Output the [X, Y] coordinate of the center of the cell containing the given text.  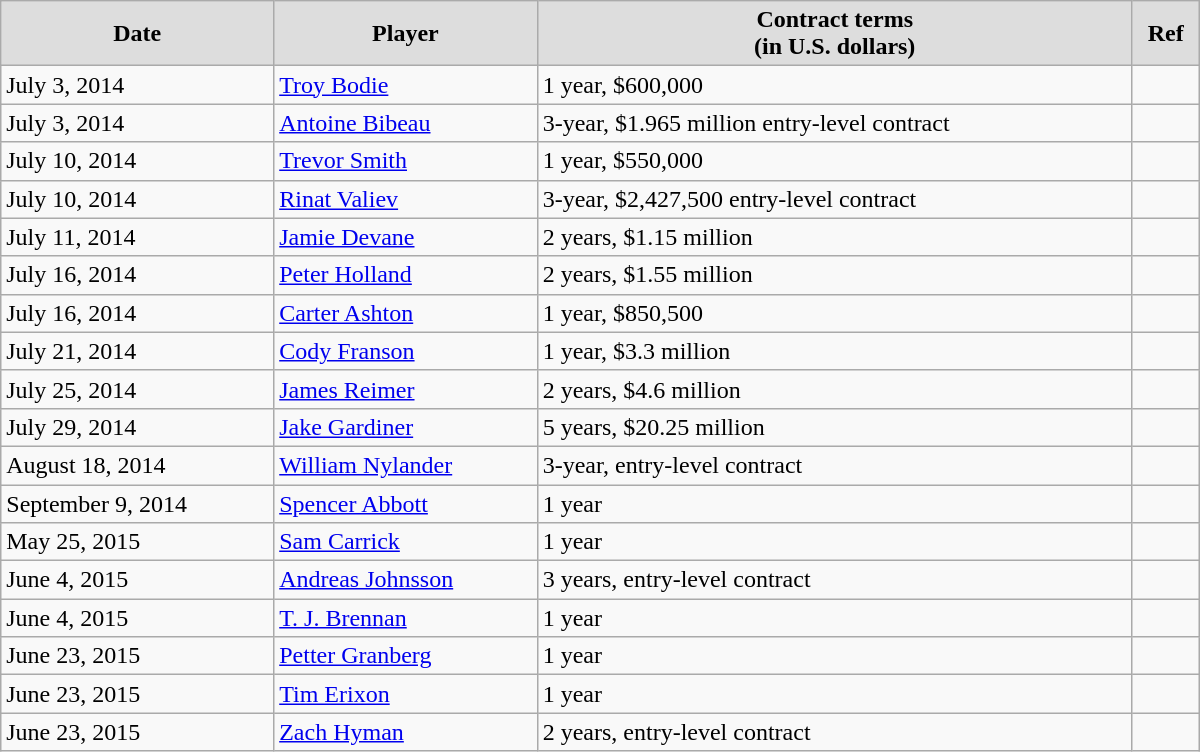
July 21, 2014 [138, 351]
2 years, $4.6 million [834, 389]
Sam Carrick [406, 542]
3-year, $2,427,500 entry-level contract [834, 199]
September 9, 2014 [138, 503]
1 year, $850,500 [834, 313]
2 years, $1.15 million [834, 237]
William Nylander [406, 465]
Spencer Abbott [406, 503]
Rinat Valiev [406, 199]
Trevor Smith [406, 161]
Petter Granberg [406, 656]
Jamie Devane [406, 237]
Ref [1166, 34]
May 25, 2015 [138, 542]
Antoine Bibeau [406, 123]
Contract terms(in U.S. dollars) [834, 34]
July 25, 2014 [138, 389]
Andreas Johnsson [406, 580]
2 years, entry-level contract [834, 732]
Cody Franson [406, 351]
Zach Hyman [406, 732]
3 years, entry-level contract [834, 580]
July 29, 2014 [138, 427]
3-year, entry-level contract [834, 465]
Tim Erixon [406, 694]
Date [138, 34]
James Reimer [406, 389]
T. J. Brennan [406, 618]
Player [406, 34]
5 years, $20.25 million [834, 427]
Troy Bodie [406, 85]
1 year, $600,000 [834, 85]
3-year, $1.965 million entry-level contract [834, 123]
Carter Ashton [406, 313]
Peter Holland [406, 275]
1 year, $550,000 [834, 161]
1 year, $3.3 million [834, 351]
2 years, $1.55 million [834, 275]
July 11, 2014 [138, 237]
August 18, 2014 [138, 465]
Jake Gardiner [406, 427]
